Determine the [X, Y] coordinate at the center of the cell enclosing the given text.  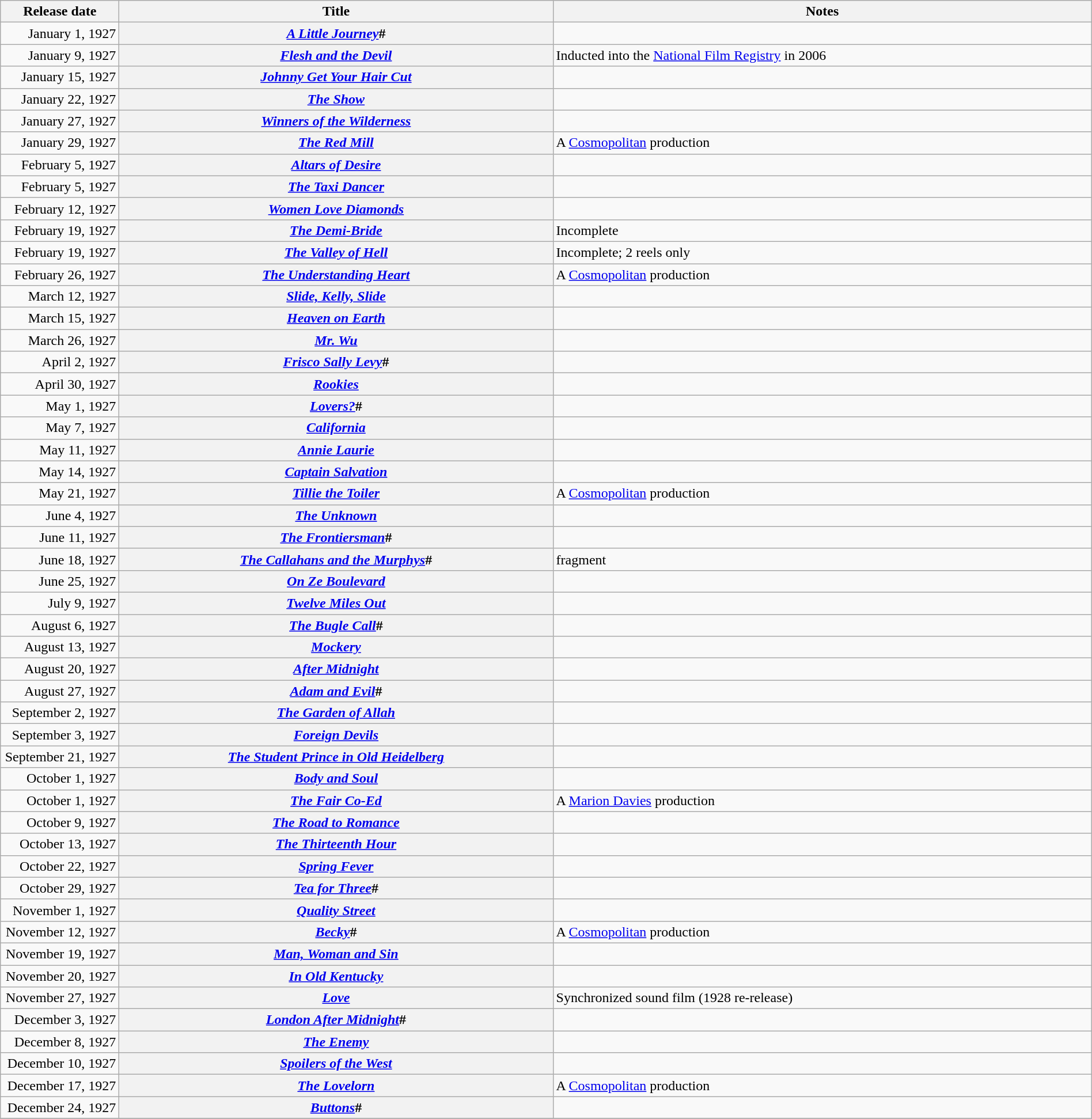
Incomplete; 2 reels only [822, 252]
August 27, 1927 [60, 691]
December 3, 1927 [60, 1020]
Mr. Wu [336, 340]
Foreign Devils [336, 735]
The Enemy [336, 1042]
Becky# [336, 932]
Title [336, 12]
Heaven on Earth [336, 318]
October 22, 1927 [60, 866]
June 4, 1927 [60, 515]
Captain Salvation [336, 472]
A Little Journey# [336, 33]
June 18, 1927 [60, 559]
February 12, 1927 [60, 208]
The Road to Romance [336, 822]
Flesh and the Devil [336, 55]
The Unknown [336, 515]
The Lovelorn [336, 1086]
February 26, 1927 [60, 275]
Mockery [336, 647]
The Valley of Hell [336, 252]
September 21, 1927 [60, 757]
March 26, 1927 [60, 340]
January 27, 1927 [60, 121]
The Bugle Call# [336, 625]
March 15, 1927 [60, 318]
May 7, 1927 [60, 428]
The Understanding Heart [336, 275]
May 11, 1927 [60, 450]
Altars of Desire [336, 165]
November 12, 1927 [60, 932]
December 10, 1927 [60, 1064]
October 9, 1927 [60, 822]
September 2, 1927 [60, 713]
Tea for Three# [336, 888]
Body and Soul [336, 779]
May 14, 1927 [60, 472]
The Fair Co-Ed [336, 801]
May 21, 1927 [60, 494]
fragment [822, 559]
Quality Street [336, 910]
Synchronized sound film (1928 re-release) [822, 998]
August 6, 1927 [60, 625]
Buttons# [336, 1107]
November 1, 1927 [60, 910]
The Frontiersman# [336, 537]
The Red Mill [336, 143]
Incomplete [822, 230]
Lovers?# [336, 406]
Frisco Sally Levy# [336, 362]
The Garden of Allah [336, 713]
January 15, 1927 [60, 77]
The Demi-Bride [336, 230]
April 2, 1927 [60, 362]
June 11, 1927 [60, 537]
The Thirteenth Hour [336, 844]
November 27, 1927 [60, 998]
November 19, 1927 [60, 954]
December 8, 1927 [60, 1042]
September 3, 1927 [60, 735]
On Ze Boulevard [336, 581]
California [336, 428]
October 13, 1927 [60, 844]
December 17, 1927 [60, 1086]
The Student Prince in Old Heidelberg [336, 757]
Notes [822, 12]
Winners of the Wilderness [336, 121]
August 13, 1927 [60, 647]
November 20, 1927 [60, 976]
July 9, 1927 [60, 603]
Twelve Miles Out [336, 603]
Johnny Get Your Hair Cut [336, 77]
June 25, 1927 [60, 581]
Love [336, 998]
January 29, 1927 [60, 143]
March 12, 1927 [60, 297]
Tillie the Toiler [336, 494]
January 1, 1927 [60, 33]
London After Midnight# [336, 1020]
Annie Laurie [336, 450]
August 20, 1927 [60, 669]
Spring Fever [336, 866]
April 30, 1927 [60, 384]
October 29, 1927 [60, 888]
Release date [60, 12]
January 9, 1927 [60, 55]
Women Love Diamonds [336, 208]
The Show [336, 99]
Man, Woman and Sin [336, 954]
January 22, 1927 [60, 99]
Inducted into the National Film Registry in 2006 [822, 55]
Slide, Kelly, Slide [336, 297]
Adam and Evil# [336, 691]
After Midnight [336, 669]
December 24, 1927 [60, 1107]
A Marion Davies production [822, 801]
May 1, 1927 [60, 406]
The Taxi Dancer [336, 187]
In Old Kentucky [336, 976]
Rookies [336, 384]
The Callahans and the Murphys# [336, 559]
Spoilers of the West [336, 1064]
